Pinpoint the cell where the given text exists, returning its [x, y] midpoint coordinate. 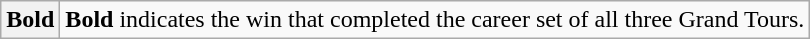
Bold indicates the win that completed the career set of all three Grand Tours. [435, 20]
Bold [30, 20]
